Detect which cell encompasses the target text, then output its [X, Y] center coordinate. 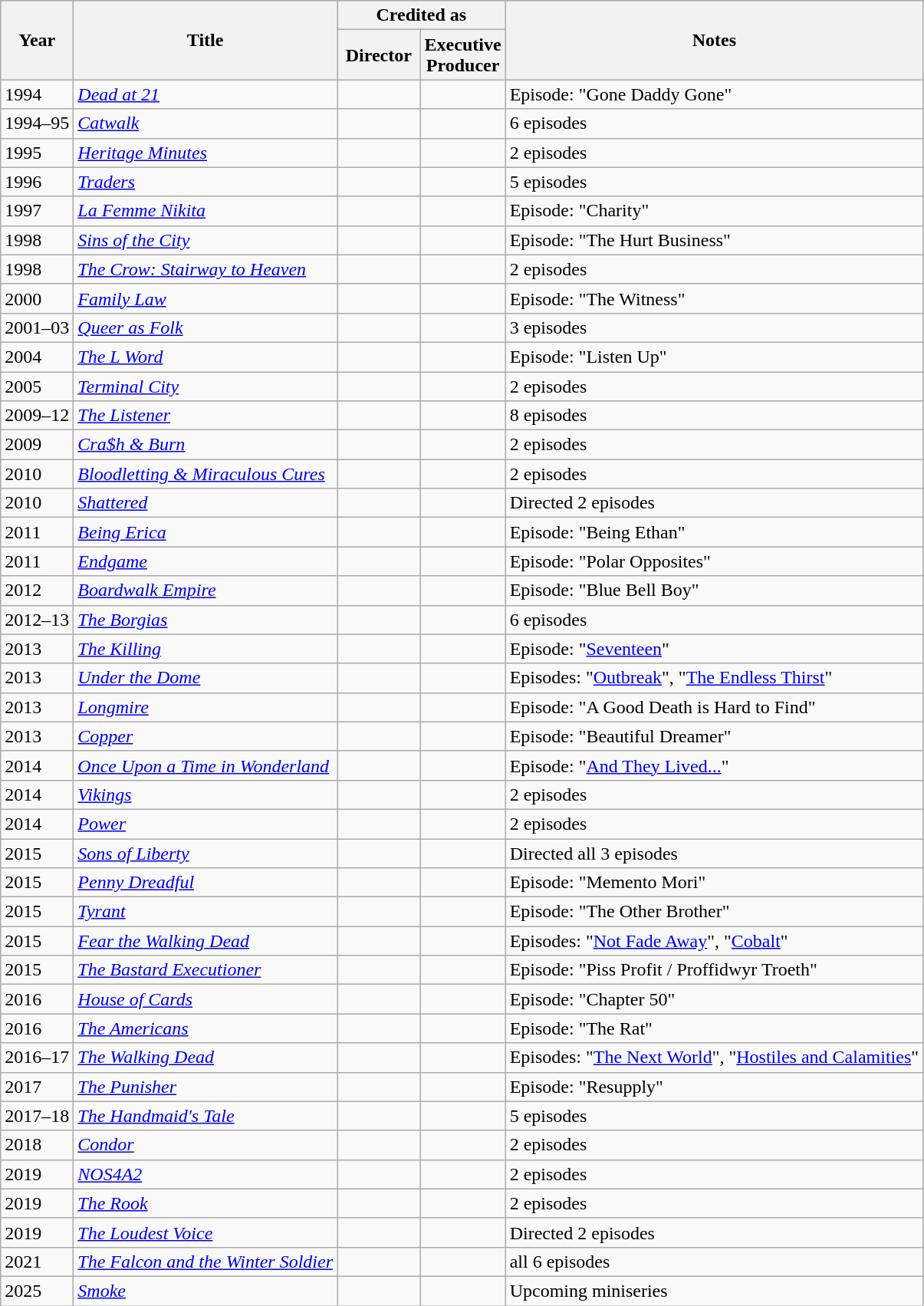
Episode: "Being Ethan" [714, 532]
Episode: "Charity" [714, 211]
2009 [37, 445]
The Bastard Executioner [206, 970]
Smoke [206, 1291]
2018 [37, 1145]
Title [206, 40]
Episode: "Piss Profit / Proffidwyr Troeth" [714, 970]
Directed all 3 episodes [714, 854]
Episode: "Seventeen" [714, 649]
2017–18 [37, 1116]
2025 [37, 1291]
Episodes: "Not Fade Away", "Cobalt" [714, 941]
La Femme Nikita [206, 211]
Endgame [206, 561]
Upcoming miniseries [714, 1291]
Sons of Liberty [206, 854]
Bloodletting & Miraculous Cures [206, 474]
Episode: "Beautiful Dreamer" [714, 736]
The Killing [206, 649]
Year [37, 40]
Longmire [206, 707]
The Americans [206, 1028]
3 episodes [714, 327]
The Falcon and the Winter Soldier [206, 1262]
Episode: "Blue Bell Boy" [714, 590]
Traders [206, 182]
Episode: "Resupply" [714, 1087]
NOS4A2 [206, 1174]
Under the Dome [206, 678]
2001–03 [37, 327]
The Crow: Stairway to Heaven [206, 269]
2017 [37, 1087]
1994–95 [37, 123]
1995 [37, 153]
Notes [714, 40]
Episode: "A Good Death is Hard to Find" [714, 707]
The Borgias [206, 620]
Episode: "Gone Daddy Gone" [714, 94]
Cra$h & Burn [206, 445]
Episodes: "The Next World", "Hostiles and Calamities" [714, 1058]
2004 [37, 357]
Tyrant [206, 912]
Dead at 21 [206, 94]
Queer as Folk [206, 327]
2005 [37, 386]
Terminal City [206, 386]
1996 [37, 182]
The L Word [206, 357]
Credited as [422, 15]
Boardwalk Empire [206, 590]
Being Erica [206, 532]
Episode: "Chapter 50" [714, 999]
Power [206, 824]
2012–13 [37, 620]
2016–17 [37, 1058]
ExecutiveProducer [463, 55]
Episodes: "Outbreak", "The Endless Thirst" [714, 678]
1997 [37, 211]
Catwalk [206, 123]
The Rook [206, 1203]
2021 [37, 1262]
Condor [206, 1145]
The Punisher [206, 1087]
Episode: "And They Lived..." [714, 765]
Sins of the City [206, 240]
Shattered [206, 503]
2000 [37, 298]
Family Law [206, 298]
Episode: "The Rat" [714, 1028]
Episode: "The Other Brother" [714, 912]
Penny Dreadful [206, 883]
1994 [37, 94]
The Walking Dead [206, 1058]
Episode: "Polar Opposites" [714, 561]
8 episodes [714, 416]
Fear the Walking Dead [206, 941]
2012 [37, 590]
Copper [206, 736]
all 6 episodes [714, 1262]
The Loudest Voice [206, 1232]
2009–12 [37, 416]
The Listener [206, 416]
House of Cards [206, 999]
Director [379, 55]
Episode: "The Hurt Business" [714, 240]
Episode: "Memento Mori" [714, 883]
Heritage Minutes [206, 153]
The Handmaid's Tale [206, 1116]
Vikings [206, 794]
Episode: "Listen Up" [714, 357]
Episode: "The Witness" [714, 298]
Once Upon a Time in Wonderland [206, 765]
